Search for the cell housing the specified text and yield its (x, y) center coordinate. 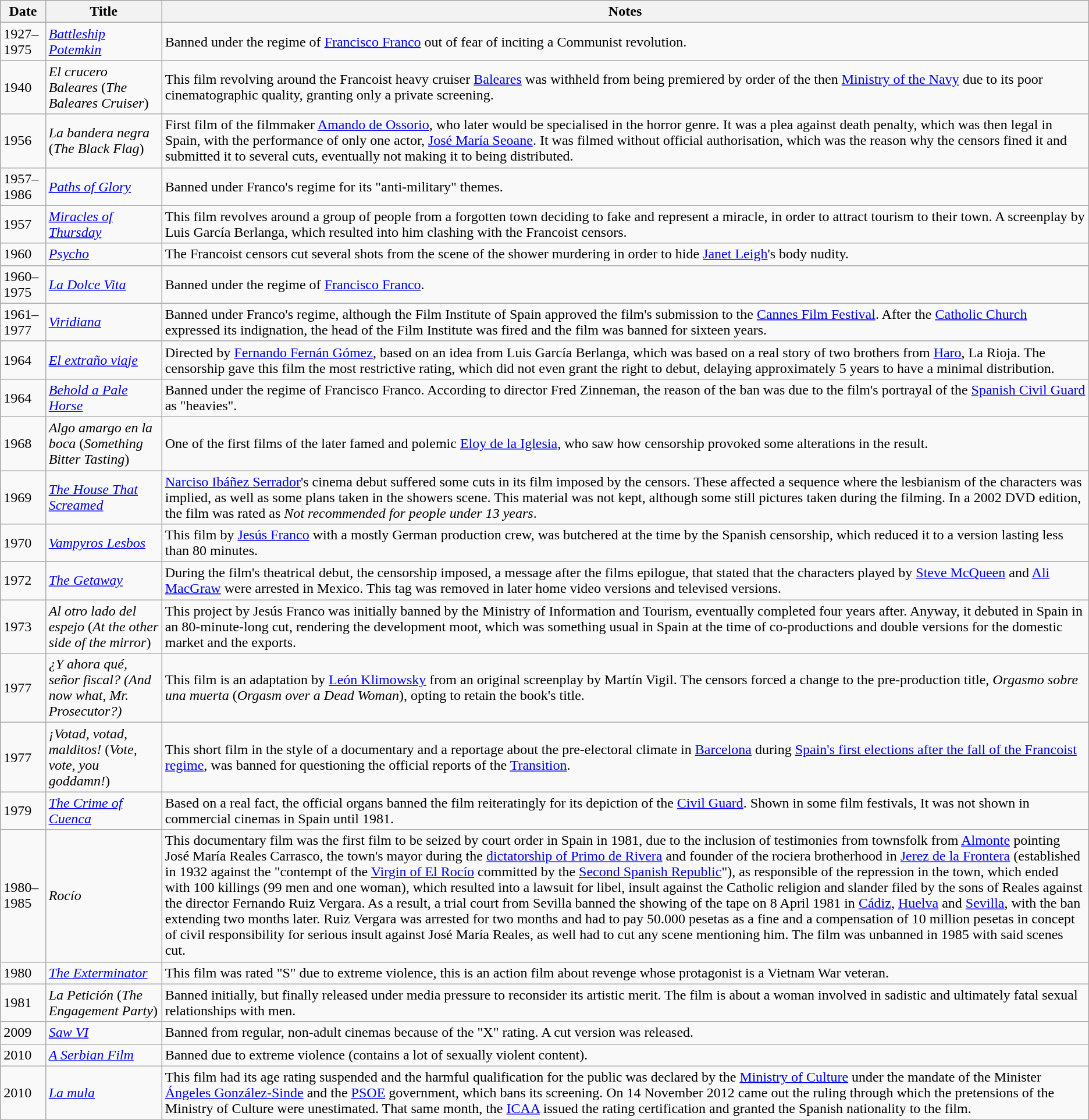
Banned from regular, non-adult cinemas because of the "X" rating. A cut version was released. (625, 1033)
Notes (625, 12)
Title (104, 12)
One of the first films of the later famed and polemic Eloy de la Iglesia, who saw how censorship provoked some alterations in the result. (625, 443)
Algo amargo en la boca (Something Bitter Tasting) (104, 443)
1968 (23, 443)
1981 (23, 1003)
Date (23, 12)
La mula (104, 1093)
A Serbian Film (104, 1055)
¡Votad, votad, malditos! (Vote, vote, you goddamn!) (104, 758)
1969 (23, 497)
Viridiana (104, 322)
1927–1975 (23, 42)
La Dolce Vita (104, 284)
1970 (23, 543)
La bandera negra (The Black Flag) (104, 141)
1957 (23, 225)
This film was rated "S" due to extreme violence, this is an action film about revenge whose protagonist is a Vietnam War veteran. (625, 973)
Battleship Potemkin (104, 42)
The Getaway (104, 581)
1940 (23, 87)
1961–1977 (23, 322)
Behold a Pale Horse (104, 398)
2009 (23, 1033)
1979 (23, 811)
1972 (23, 581)
¿Y ahora qué, señor fiscal? (And now what, Mr. Prosecutor?) (104, 688)
El extraño viaje (104, 360)
1960–1975 (23, 284)
El crucero Baleares (The Baleares Cruiser) (104, 87)
La Petición (The Engagement Party) (104, 1003)
Paths of Glory (104, 186)
Psycho (104, 254)
Banned under the regime of Francisco Franco. (625, 284)
1956 (23, 141)
1957–1986 (23, 186)
Vampyros Lesbos (104, 543)
The Crime of Cuenca (104, 811)
Rocío (104, 896)
Miracles of Thursday (104, 225)
Al otro lado del espejo (At the other side of the mirror) (104, 627)
Banned due to extreme violence (contains a lot of sexually violent content). (625, 1055)
1973 (23, 627)
1980 (23, 973)
1960 (23, 254)
The Francoist censors cut several shots from the scene of the shower murdering in order to hide Janet Leigh's body nudity. (625, 254)
1980–1985 (23, 896)
The Exterminator (104, 973)
Banned under the regime of Francisco Franco out of fear of inciting a Communist revolution. (625, 42)
The House That Screamed (104, 497)
Saw VI (104, 1033)
Banned under Franco's regime for its "anti-military" themes. (625, 186)
